Pinpoint the cell where the given text exists, returning its [x, y] midpoint coordinate. 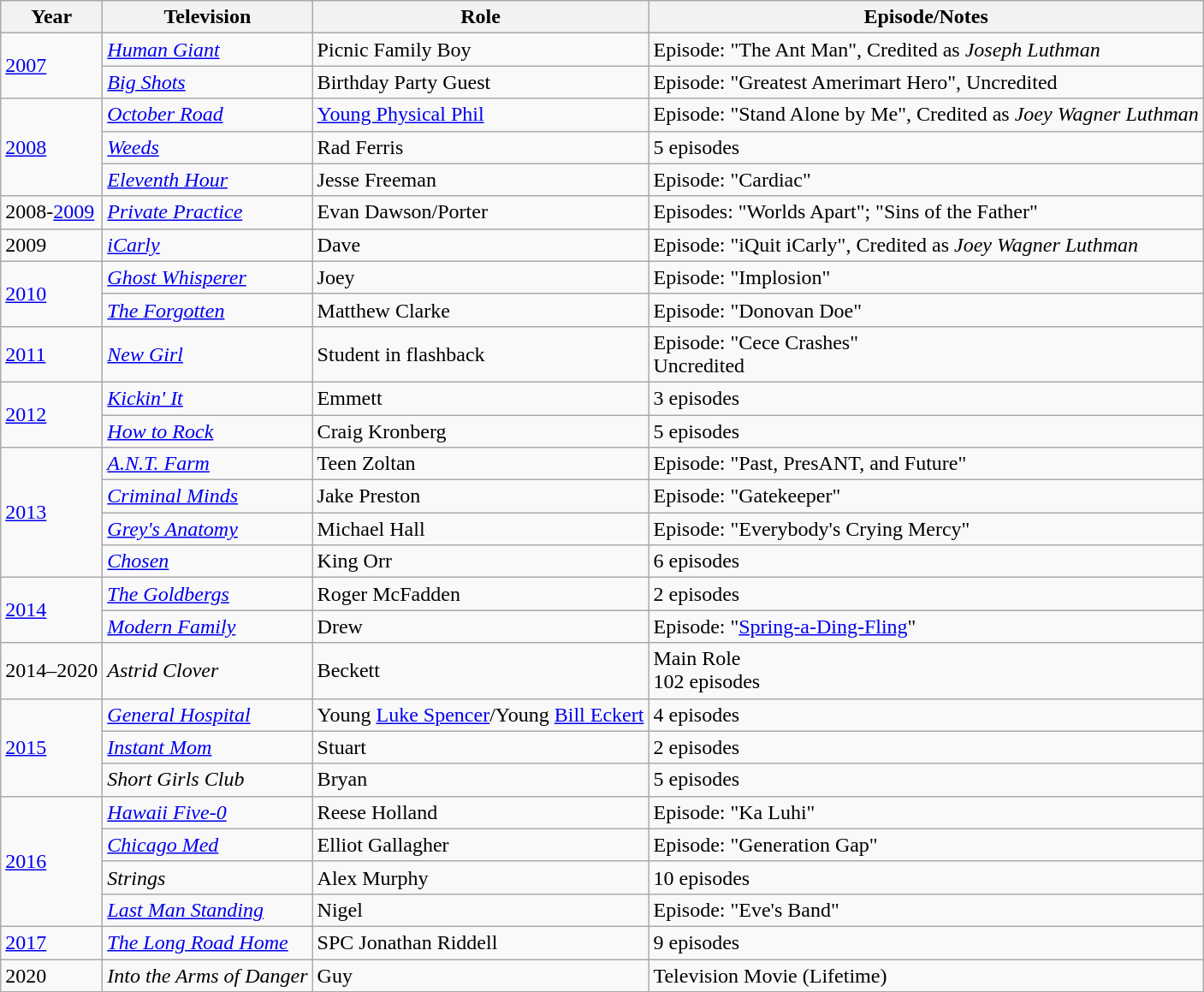
Craig Kronberg [481, 431]
2009 [51, 245]
The Forgotten [207, 310]
Jesse Freeman [481, 180]
2007 [51, 66]
Episode: "Greatest Amerimart Hero", Uncredited [926, 82]
Episode: "Past, PresANT, and Future" [926, 464]
Last Man Standing [207, 910]
Young Luke Spencer/Young Bill Eckert [481, 715]
King Orr [481, 561]
Emmett [481, 398]
Short Girls Club [207, 780]
New Girl [207, 354]
Episode: "Spring-a-Ding-Fling" [926, 627]
Ghost Whisperer [207, 277]
Guy [481, 975]
Episode: "Cardiac" [926, 180]
Episodes: "Worlds Apart"; "Sins of the Father" [926, 212]
Kickin' It [207, 398]
Matthew Clarke [481, 310]
Big Shots [207, 82]
Strings [207, 877]
Episode: "Generation Gap" [926, 845]
4 episodes [926, 715]
Roger McFadden [481, 594]
Astrid Clover [207, 671]
Weeds [207, 147]
Episode: "Ka Luhi" [926, 812]
SPC Jonathan Riddell [481, 942]
Year [51, 17]
Instant Mom [207, 747]
Into the Arms of Danger [207, 975]
Television [207, 17]
Modern Family [207, 627]
Episode: "Eve's Band" [926, 910]
Episode/Notes [926, 17]
iCarly [207, 245]
Episode: "The Ant Man", Credited as Joseph Luthman [926, 50]
2008-2009 [51, 212]
Episode: "iQuit iCarly", Credited as Joey Wagner Luthman [926, 245]
The Goldbergs [207, 594]
Elliot Gallagher [481, 845]
Human Giant [207, 50]
10 episodes [926, 877]
Criminal Minds [207, 496]
Evan Dawson/Porter [481, 212]
Drew [481, 627]
Episode: "Implosion" [926, 277]
2013 [51, 513]
2008 [51, 147]
Episode: "Everybody's Crying Mercy" [926, 529]
2020 [51, 975]
Student in flashback [481, 354]
The Long Road Home [207, 942]
Alex Murphy [481, 877]
Private Practice [207, 212]
Episode: "Donovan Doe" [926, 310]
3 episodes [926, 398]
Grey's Anatomy [207, 529]
Television Movie (Lifetime) [926, 975]
2014 [51, 610]
Stuart [481, 747]
2014–2020 [51, 671]
Episode: "Cece Crashes"Uncredited [926, 354]
Chicago Med [207, 845]
Beckett [481, 671]
Eleventh Hour [207, 180]
Dave [481, 245]
2010 [51, 294]
2012 [51, 414]
Role [481, 17]
October Road [207, 115]
2017 [51, 942]
Bryan [481, 780]
Jake Preston [481, 496]
General Hospital [207, 715]
Episode: "Gatekeeper" [926, 496]
2015 [51, 747]
Episode: "Stand Alone by Me", Credited as Joey Wagner Luthman [926, 115]
9 episodes [926, 942]
Rad Ferris [481, 147]
6 episodes [926, 561]
Young Physical Phil [481, 115]
Chosen [207, 561]
Nigel [481, 910]
Reese Holland [481, 812]
Joey [481, 277]
Picnic Family Boy [481, 50]
Birthday Party Guest [481, 82]
How to Rock [207, 431]
Main Role102 episodes [926, 671]
A.N.T. Farm [207, 464]
2011 [51, 354]
2016 [51, 861]
Teen Zoltan [481, 464]
Hawaii Five-0 [207, 812]
Michael Hall [481, 529]
